Determine the (x, y) coordinate at the center of the cell enclosing the given text.  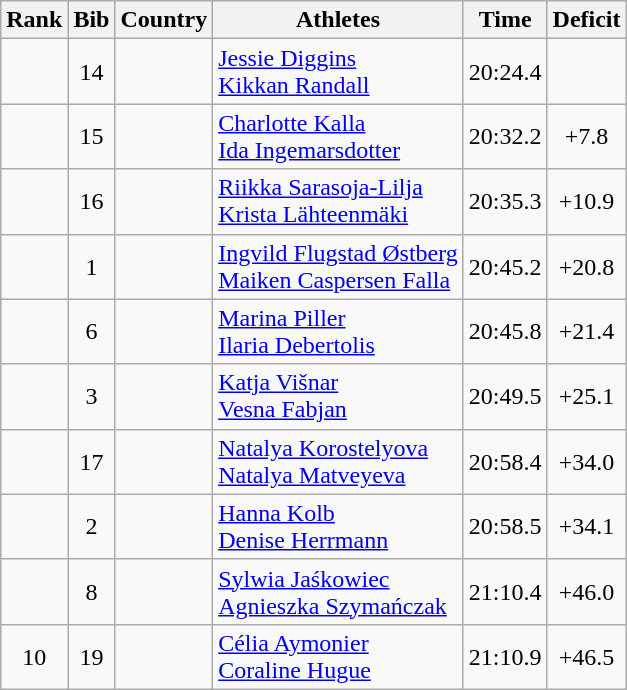
Athletes (338, 20)
+46.5 (586, 656)
21:10.4 (505, 592)
20:49.5 (505, 396)
Deficit (586, 20)
Ingvild Flugstad ØstbergMaiken Caspersen Falla (338, 266)
6 (92, 332)
20:45.2 (505, 266)
15 (92, 136)
20:24.4 (505, 72)
19 (92, 656)
20:35.3 (505, 202)
+20.8 (586, 266)
10 (34, 656)
+46.0 (586, 592)
3 (92, 396)
+34.1 (586, 526)
Riikka Sarasoja-LiljaKrista Lähteenmäki (338, 202)
Jessie DigginsKikkan Randall (338, 72)
20:45.8 (505, 332)
20:32.2 (505, 136)
14 (92, 72)
Natalya KorostelyovaNatalya Matveyeva (338, 462)
+25.1 (586, 396)
2 (92, 526)
Country (164, 20)
16 (92, 202)
Time (505, 20)
+21.4 (586, 332)
Rank (34, 20)
Charlotte KallaIda Ingemarsdotter (338, 136)
Hanna KolbDenise Herrmann (338, 526)
+7.8 (586, 136)
8 (92, 592)
+34.0 (586, 462)
1 (92, 266)
Katja VišnarVesna Fabjan (338, 396)
+10.9 (586, 202)
20:58.4 (505, 462)
20:58.5 (505, 526)
Sylwia JaśkowiecAgnieszka Szymańczak (338, 592)
21:10.9 (505, 656)
Célia AymonierCoraline Hugue (338, 656)
Marina PillerIlaria Debertolis (338, 332)
Bib (92, 20)
17 (92, 462)
